Determine the (X, Y) coordinate at the center of the cell enclosing the given text.  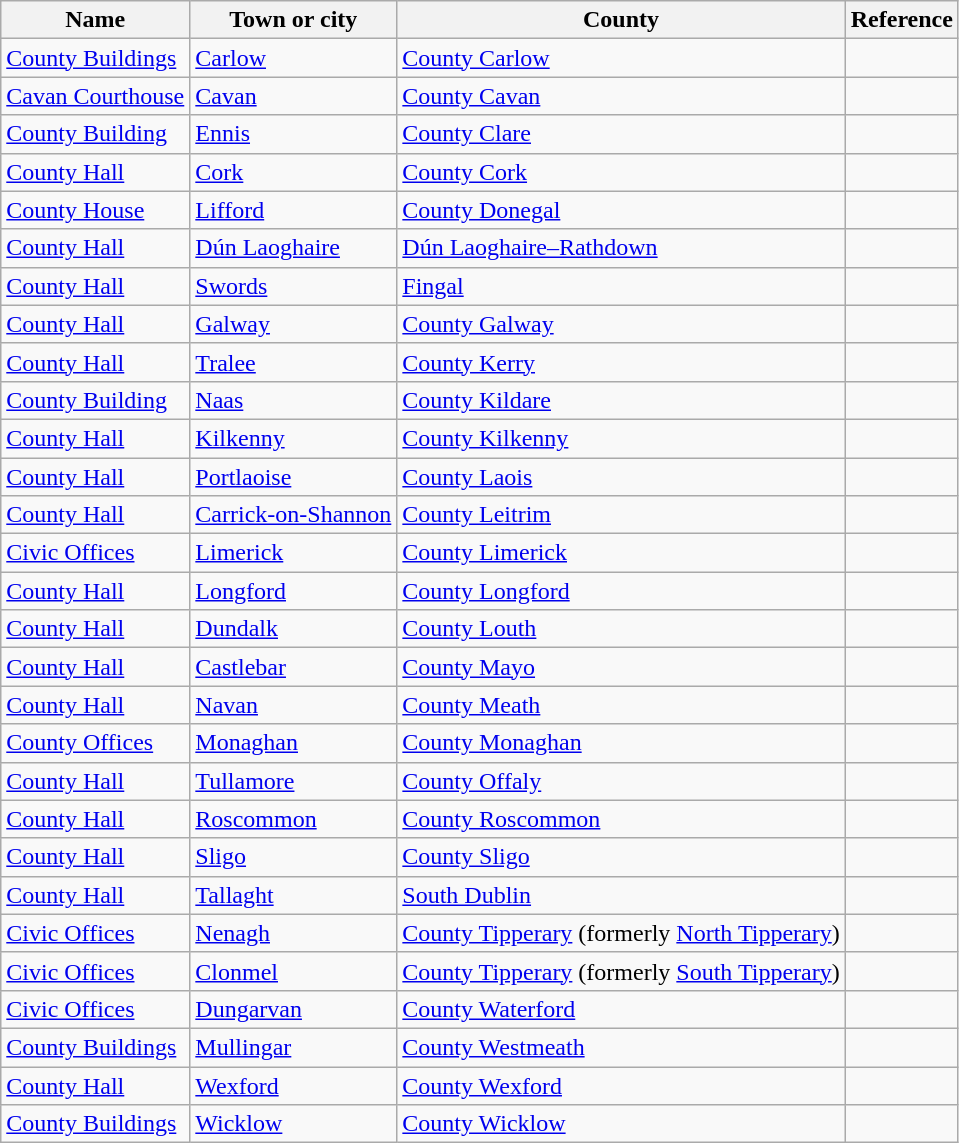
County Kildare (621, 400)
County Cavan (621, 96)
Reference (902, 20)
Portlaoise (294, 477)
County Galway (621, 324)
County Carlow (621, 58)
County Wicklow (621, 1124)
County House (96, 210)
Navan (294, 705)
Dún Laoghaire–Rathdown (621, 248)
County Tipperary (formerly North Tipperary) (621, 933)
County Donegal (621, 210)
County Laois (621, 477)
Ennis (294, 134)
Cavan Courthouse (96, 96)
Clonmel (294, 971)
County Tipperary (formerly South Tipperary) (621, 971)
Lifford (294, 210)
County Monaghan (621, 743)
Roscommon (294, 819)
County Offices (96, 743)
County Roscommon (621, 819)
County Clare (621, 134)
County Mayo (621, 667)
South Dublin (621, 895)
Tullamore (294, 781)
Monaghan (294, 743)
County Cork (621, 172)
County Meath (621, 705)
County Louth (621, 629)
Cork (294, 172)
Castlebar (294, 667)
County Limerick (621, 553)
Tralee (294, 362)
Carrick-on-Shannon (294, 515)
Longford (294, 591)
Dungarvan (294, 1009)
Kilkenny (294, 438)
Cavan (294, 96)
County Wexford (621, 1085)
Dún Laoghaire (294, 248)
Mullingar (294, 1047)
Naas (294, 400)
County Longford (621, 591)
Town or city (294, 20)
Galway (294, 324)
Tallaght (294, 895)
County Westmeath (621, 1047)
County Leitrim (621, 515)
Carlow (294, 58)
Dundalk (294, 629)
Wexford (294, 1085)
Limerick (294, 553)
County Sligo (621, 857)
Swords (294, 286)
County Kerry (621, 362)
Sligo (294, 857)
County Waterford (621, 1009)
Nenagh (294, 933)
County Offaly (621, 781)
Name (96, 20)
County Kilkenny (621, 438)
County (621, 20)
Wicklow (294, 1124)
Fingal (621, 286)
